Capture the cell that displays the provided text and extract its [x, y] central coordinate. 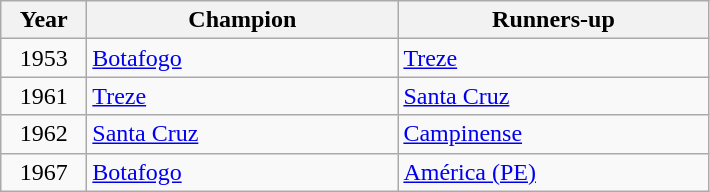
Champion [242, 20]
América (PE) [554, 172]
Campinense [554, 134]
Year [44, 20]
1962 [44, 134]
1953 [44, 58]
1967 [44, 172]
1961 [44, 96]
Runners-up [554, 20]
